Return (x, y) of the center of cell containing provided text 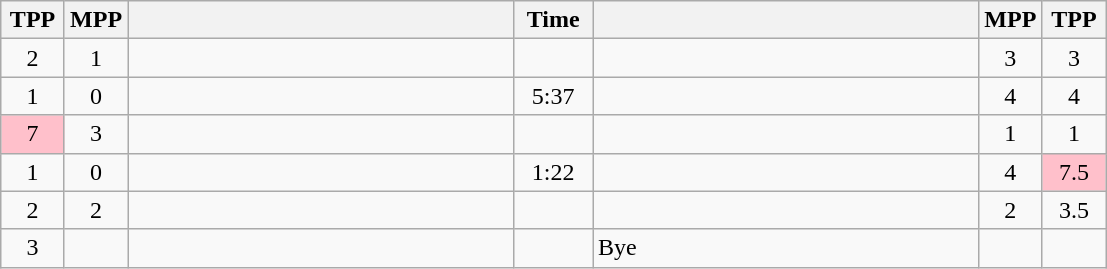
7 (33, 134)
7.5 (1074, 172)
Time (554, 20)
Bye (785, 248)
1:22 (554, 172)
5:37 (554, 96)
3.5 (1074, 210)
